Capture the cell that displays the provided text and extract its [X, Y] central coordinate. 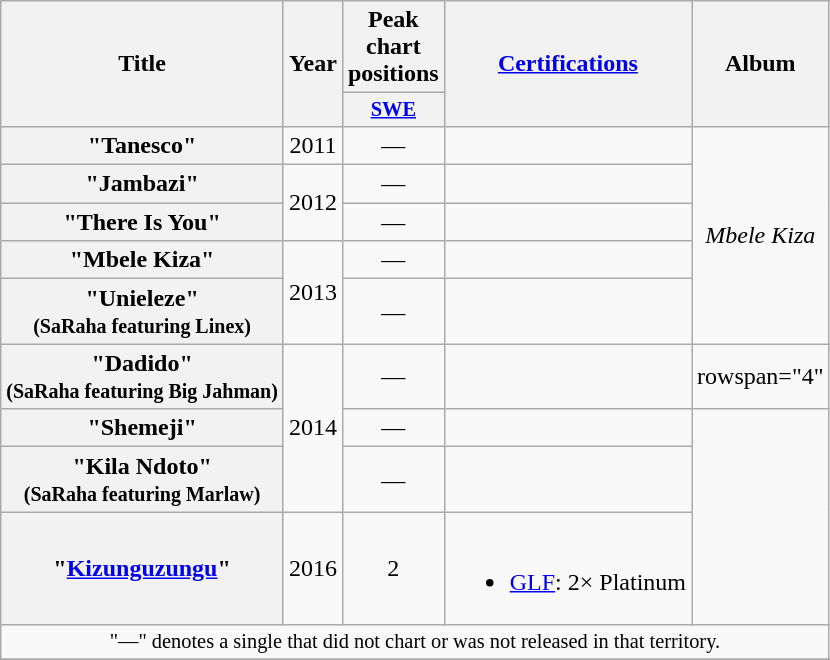
Year [312, 64]
"Kizunguzungu" [142, 568]
rowspan="4" [761, 376]
Title [142, 64]
2013 [312, 292]
2014 [312, 428]
Peak chart positions [393, 47]
"Dadido"(SaRaha featuring Big Jahman) [142, 376]
"There Is You" [142, 222]
GLF: 2× Platinum [568, 568]
2012 [312, 203]
2011 [312, 145]
2016 [312, 568]
Certifications [568, 64]
Mbele Kiza [761, 234]
"Kila Ndoto"(SaRaha featuring Marlaw) [142, 480]
"Tanesco" [142, 145]
2 [393, 568]
"Shemeji" [142, 428]
"Jambazi" [142, 184]
"—" denotes a single that did not chart or was not released in that territory. [415, 642]
Album [761, 64]
SWE [393, 110]
"Mbele Kiza" [142, 260]
"Unieleze"(SaRaha featuring Linex) [142, 312]
